Capture the cell that displays the provided text and extract its [X, Y] central coordinate. 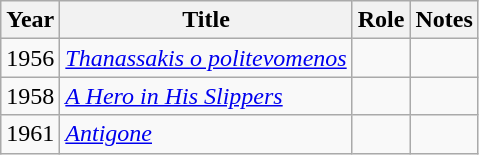
Role [381, 20]
Year [30, 20]
A Hero in His Slippers [206, 96]
Antigone [206, 134]
1958 [30, 96]
Notes [444, 20]
1961 [30, 134]
Thanassakis o politevomenos [206, 58]
Title [206, 20]
1956 [30, 58]
